Provide the (X, Y) coordinate of the cell's center where the given text is located.  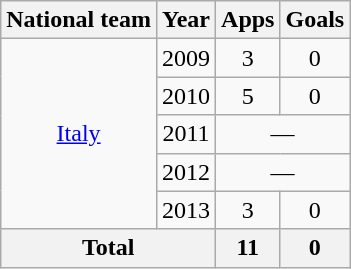
Year (186, 20)
Italy (79, 134)
2010 (186, 96)
2009 (186, 58)
11 (248, 248)
Total (108, 248)
2011 (186, 134)
National team (79, 20)
2013 (186, 210)
2012 (186, 172)
Apps (248, 20)
5 (248, 96)
Goals (315, 20)
